Locate the cell with the specified text and output its [X, Y] center coordinate. 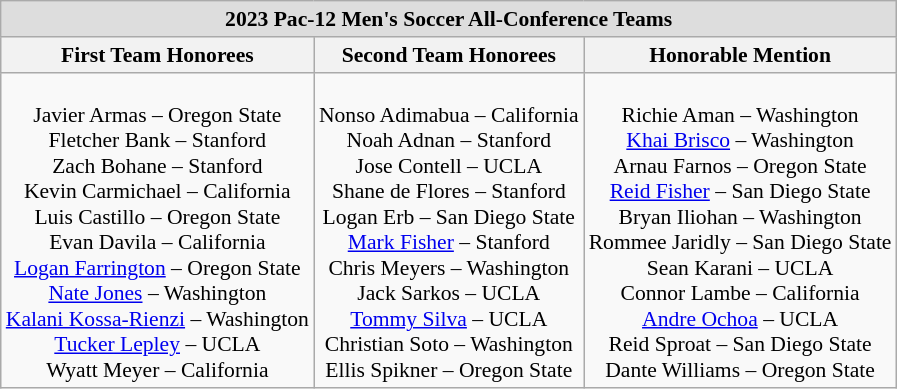
Honorable Mention [740, 55]
Second Team Honorees [449, 55]
2023 Pac-12 Men's Soccer All-Conference Teams [449, 19]
First Team Honorees [158, 55]
